Return (x, y) of the center of cell containing provided text 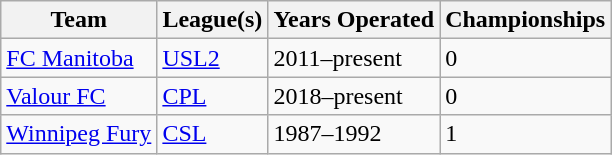
FC Manitoba (79, 58)
Years Operated (354, 20)
CSL (212, 134)
Valour FC (79, 96)
League(s) (212, 20)
Winnipeg Fury (79, 134)
2018–present (354, 96)
1 (526, 134)
1987–1992 (354, 134)
CPL (212, 96)
Team (79, 20)
USL2 (212, 58)
2011–present (354, 58)
Championships (526, 20)
